Identify which cell holds the provided text, then report its (x, y) central coordinate. 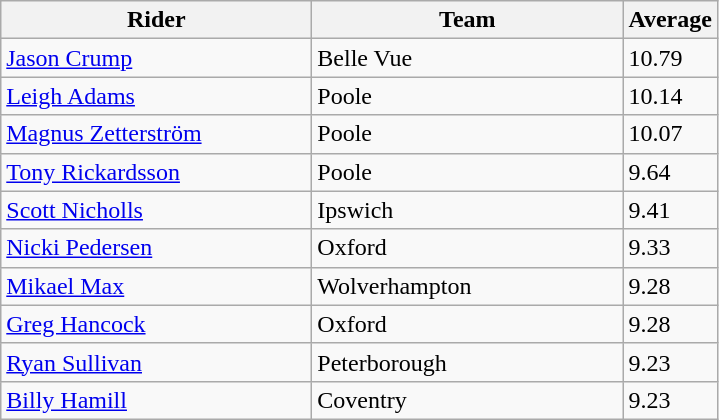
Ryan Sullivan (156, 362)
Tony Rickardsson (156, 172)
Leigh Adams (156, 96)
9.64 (670, 172)
Belle Vue (468, 58)
10.79 (670, 58)
Nicki Pedersen (156, 248)
Magnus Zetterström (156, 134)
Ipswich (468, 210)
Wolverhampton (468, 286)
Mikael Max (156, 286)
Coventry (468, 400)
Greg Hancock (156, 324)
9.33 (670, 248)
9.41 (670, 210)
Billy Hamill (156, 400)
10.14 (670, 96)
Peterborough (468, 362)
Jason Crump (156, 58)
Average (670, 20)
Scott Nicholls (156, 210)
Team (468, 20)
Rider (156, 20)
10.07 (670, 134)
